From the cell containing the given text, extract its center point as (x, y) coordinate. 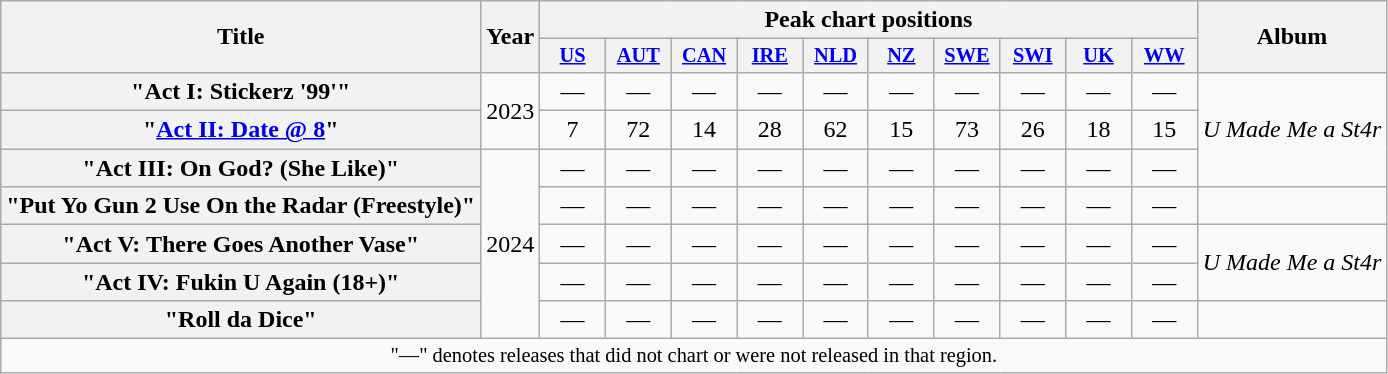
"Act V: There Goes Another Vase" (241, 244)
"—" denotes releases that did not chart or were not released in that region. (694, 356)
7 (573, 130)
73 (967, 130)
"Roll da Dice" (241, 320)
Peak chart positions (868, 20)
26 (1033, 130)
"Act I: Stickerz '99'" (241, 91)
72 (638, 130)
"Act III: On God? (She Like)" (241, 168)
Album (1292, 37)
WW (1164, 56)
2024 (510, 244)
62 (836, 130)
"Act II: Date @ 8" (241, 130)
AUT (638, 56)
US (573, 56)
IRE (770, 56)
"Act IV: Fukin U Again (18+)" (241, 282)
"Put Yo Gun 2 Use On the Radar (Freestyle)" (241, 206)
SWE (967, 56)
2023 (510, 110)
28 (770, 130)
SWI (1033, 56)
Title (241, 37)
18 (1099, 130)
CAN (704, 56)
UK (1099, 56)
Year (510, 37)
14 (704, 130)
NLD (836, 56)
NZ (901, 56)
